Return (x, y) of the center of cell containing provided text 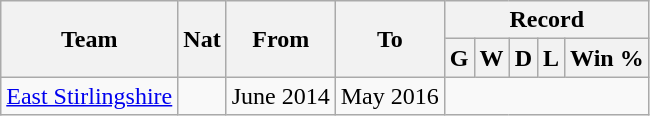
May 2016 (390, 96)
G (459, 58)
East Stirlingshire (90, 96)
Record (546, 20)
Nat (202, 39)
From (280, 39)
L (552, 58)
D (523, 58)
Win % (608, 58)
June 2014 (280, 96)
Team (90, 39)
To (390, 39)
W (492, 58)
